Scan for the cell matching the given text and deliver its (X, Y) coordinate at center. 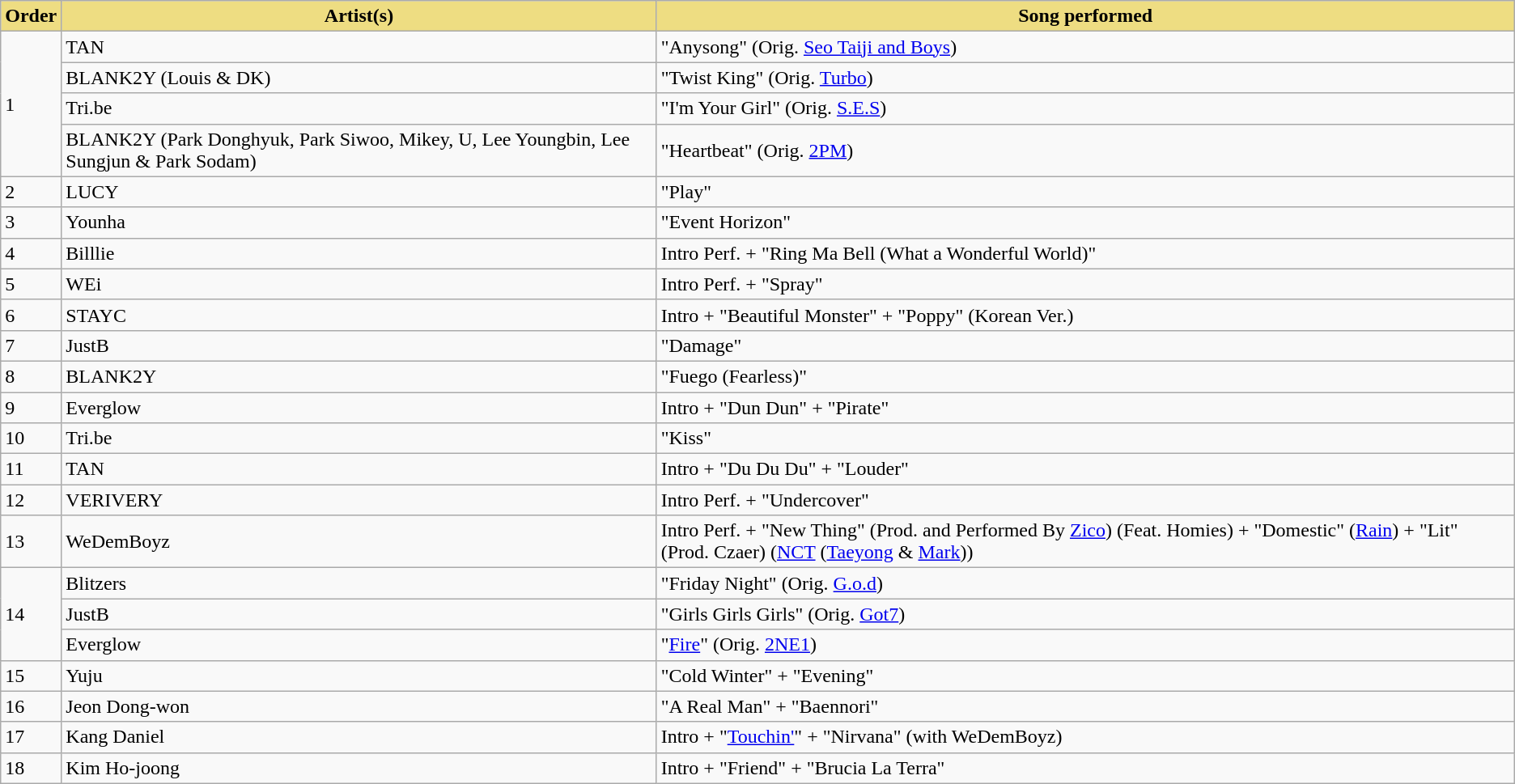
"Girls Girls Girls" (Orig. Got7) (1085, 614)
17 (31, 737)
"Damage" (1085, 345)
Blitzers (359, 583)
BLANK2Y (Louis & DK) (359, 78)
LUCY (359, 192)
"Fuego (Fearless)" (1085, 376)
Song performed (1085, 16)
"I'm Your Girl" (Orig. S.E.S) (1085, 108)
16 (31, 706)
Younha (359, 222)
12 (31, 500)
Artist(s) (359, 16)
Kang Daniel (359, 737)
WeDemBoyz (359, 542)
"Play" (1085, 192)
Yuju (359, 676)
Intro + "Du Du Du" + "Louder" (1085, 469)
10 (31, 439)
"Friday Night" (Orig. G.o.d) (1085, 583)
9 (31, 407)
11 (31, 469)
"Event Horizon" (1085, 222)
13 (31, 542)
"Twist King" (Orig. Turbo) (1085, 78)
8 (31, 376)
5 (31, 284)
2 (31, 192)
Intro + "Dun Dun" + "Pirate" (1085, 407)
"Cold Winter" + "Evening" (1085, 676)
WEi (359, 284)
14 (31, 614)
BLANK2Y (Park Donghyuk, Park Siwoo, Mikey, U, Lee Youngbin, Lee Sungjun & Park Sodam) (359, 150)
VERIVERY (359, 500)
18 (31, 768)
Intro + "Beautiful Monster" + "Poppy" (Korean Ver.) (1085, 315)
"Fire" (Orig. 2NE1) (1085, 645)
Intro + "Touchin'" + "Nirvana" (with WeDemBoyz) (1085, 737)
3 (31, 222)
STAYC (359, 315)
Billlie (359, 253)
"Heartbeat" (Orig. 2PM) (1085, 150)
"Anysong" (Orig. Seo Taiji and Boys) (1085, 47)
BLANK2Y (359, 376)
1 (31, 104)
Intro + "Friend" + "Brucia La Terra" (1085, 768)
Jeon Dong-won (359, 706)
Intro Perf. + "Spray" (1085, 284)
Intro Perf. + "Undercover" (1085, 500)
Intro Perf. + "Ring Ma Bell (What a Wonderful World)" (1085, 253)
Kim Ho-joong (359, 768)
"A Real Man" + "Baennori" (1085, 706)
Intro Perf. + "New Thing" (Prod. and Performed By Zico) (Feat. Homies) + "Domestic" (Rain) + "Lit" (Prod. Czaer) (NCT (Taeyong & Mark)) (1085, 542)
"Kiss" (1085, 439)
Order (31, 16)
4 (31, 253)
15 (31, 676)
7 (31, 345)
6 (31, 315)
